Extract the [X, Y] coordinate from the center of the cell holding the provided text.  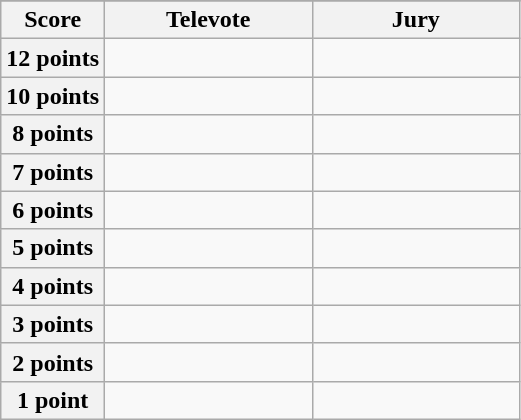
4 points [53, 286]
10 points [53, 96]
12 points [53, 58]
Score [53, 20]
3 points [53, 324]
7 points [53, 172]
1 point [53, 400]
Jury [416, 20]
Televote [209, 20]
2 points [53, 362]
8 points [53, 134]
6 points [53, 210]
5 points [53, 248]
